Find where the given text appears and provide that cell's center as (x, y) coordinate. 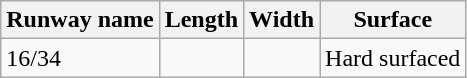
Runway name (80, 20)
Width (282, 20)
Surface (393, 20)
16/34 (80, 58)
Length (201, 20)
Hard surfaced (393, 58)
